Return the (x, y) coordinate for the center point of the cell that contains the specified text.  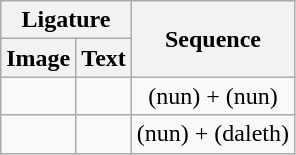
(nun) + (daleth) (212, 134)
(nun) + (nun) (212, 96)
Ligature (66, 20)
Image (38, 58)
Text (104, 58)
Sequence (212, 39)
